Scan for the cell matching the given text and deliver its (x, y) coordinate at center. 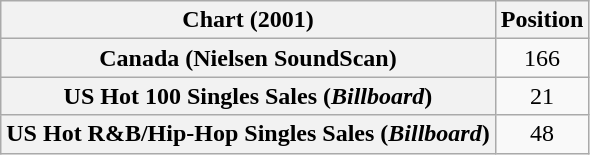
48 (542, 134)
US Hot R&B/Hip-Hop Singles Sales (Billboard) (248, 134)
Chart (2001) (248, 20)
Canada (Nielsen SoundScan) (248, 58)
166 (542, 58)
US Hot 100 Singles Sales (Billboard) (248, 96)
21 (542, 96)
Position (542, 20)
